Provide the (x, y) coordinate of the cell's center where the given text is located.  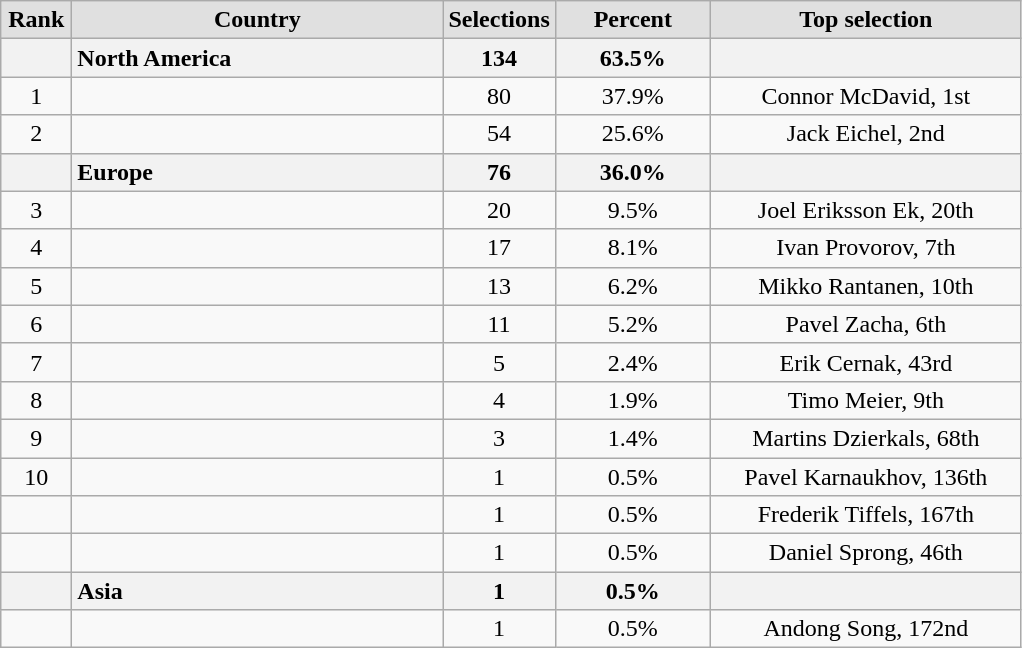
54 (499, 134)
6 (36, 324)
17 (499, 248)
25.6% (632, 134)
10 (36, 477)
13 (499, 286)
Daniel Sprong, 46th (866, 553)
Joel Eriksson Ek, 20th (866, 210)
Mikko Rantanen, 10th (866, 286)
Connor McDavid, 1st (866, 96)
2.4% (632, 362)
9 (36, 438)
8.1% (632, 248)
9.5% (632, 210)
36.0% (632, 172)
Timo Meier, 9th (866, 400)
Jack Eichel, 2nd (866, 134)
7 (36, 362)
Andong Song, 172nd (866, 629)
Ivan Provorov, 7th (866, 248)
63.5% (632, 58)
2 (36, 134)
Martins Dzierkals, 68th (866, 438)
1.9% (632, 400)
Pavel Zacha, 6th (866, 324)
8 (36, 400)
1.4% (632, 438)
Top selection (866, 20)
Percent (632, 20)
11 (499, 324)
Asia (258, 591)
Country (258, 20)
Selections (499, 20)
76 (499, 172)
5.2% (632, 324)
134 (499, 58)
80 (499, 96)
20 (499, 210)
Rank (36, 20)
Frederik Tiffels, 167th (866, 515)
37.9% (632, 96)
Erik Cernak, 43rd (866, 362)
6.2% (632, 286)
Europe (258, 172)
North America (258, 58)
Pavel Karnaukhov, 136th (866, 477)
